Output the [X, Y] coordinate of the center of the cell containing the given text.  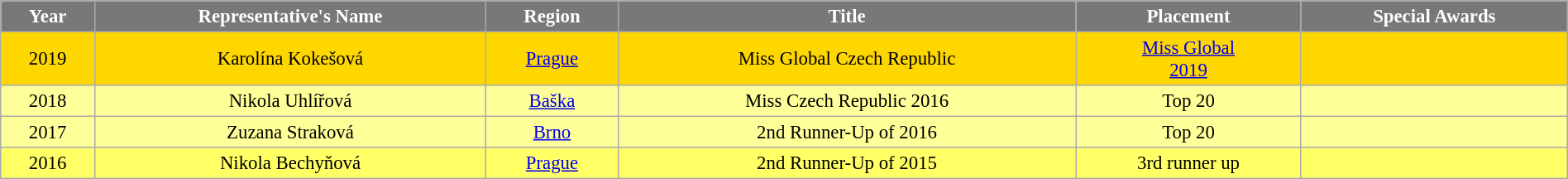
2017 [48, 133]
Representative's Name [289, 17]
Miss Global2019 [1189, 60]
Region [552, 17]
Special Awards [1434, 17]
3rd runner up [1189, 163]
2016 [48, 163]
Miss Global Czech Republic [847, 60]
Nikola Uhlířová [289, 101]
Nikola Bechyňová [289, 163]
Title [847, 17]
Year [48, 17]
Karolína Kokešová [289, 60]
Brno [552, 133]
2nd Runner-Up of 2016 [847, 133]
Placement [1189, 17]
Baška [552, 101]
Zuzana Straková [289, 133]
2018 [48, 101]
Miss Czech Republic 2016 [847, 101]
2019 [48, 60]
2nd Runner-Up of 2015 [847, 163]
